Find where the given text appears and provide that cell's center as (X, Y) coordinate. 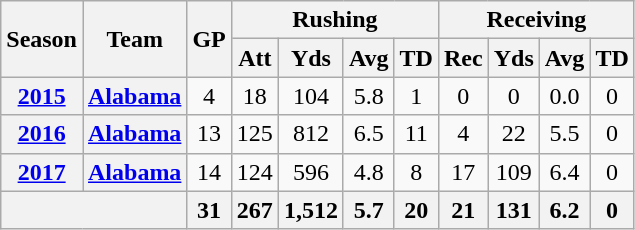
2015 (42, 96)
21 (463, 210)
812 (310, 134)
14 (209, 172)
13 (209, 134)
18 (254, 96)
2016 (42, 134)
124 (254, 172)
109 (514, 172)
131 (514, 210)
Rec (463, 58)
5.8 (368, 96)
Rushing (334, 20)
6.5 (368, 134)
0.0 (564, 96)
5.5 (564, 134)
1,512 (310, 210)
Team (134, 39)
4.8 (368, 172)
5.7 (368, 210)
6.4 (564, 172)
Receiving (536, 20)
1 (416, 96)
20 (416, 210)
GP (209, 39)
22 (514, 134)
596 (310, 172)
267 (254, 210)
Att (254, 58)
11 (416, 134)
104 (310, 96)
17 (463, 172)
8 (416, 172)
2017 (42, 172)
6.2 (564, 210)
31 (209, 210)
125 (254, 134)
Season (42, 39)
